For the text-containing cell, return its midpoint in (x, y) coordinate format. 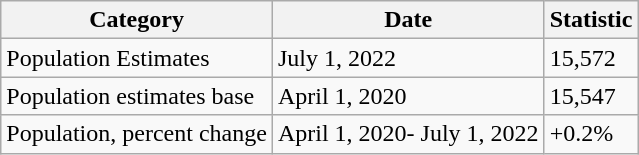
April 1, 2020 (408, 96)
Date (408, 20)
Category (137, 20)
Statistic (591, 20)
+0.2% (591, 134)
Population, percent change (137, 134)
15,547 (591, 96)
April 1, 2020- July 1, 2022 (408, 134)
July 1, 2022 (408, 58)
Population Estimates (137, 58)
Population estimates base (137, 96)
15,572 (591, 58)
